Extract the [x, y] coordinate from the center of the cell holding the provided text.  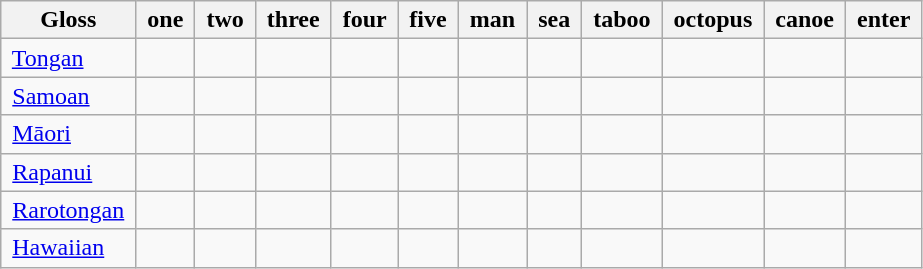
Māori [68, 134]
five [428, 20]
enter [884, 20]
canoe [805, 20]
Rapanui [68, 172]
Gloss [68, 20]
four [364, 20]
taboo [622, 20]
man [492, 20]
octopus [713, 20]
Samoan [68, 96]
sea [554, 20]
three [293, 20]
two [225, 20]
Tongan [68, 58]
one [166, 20]
Rarotongan [68, 210]
Hawaiian [68, 248]
